Locate the cell with the specified text and output its (x, y) center coordinate. 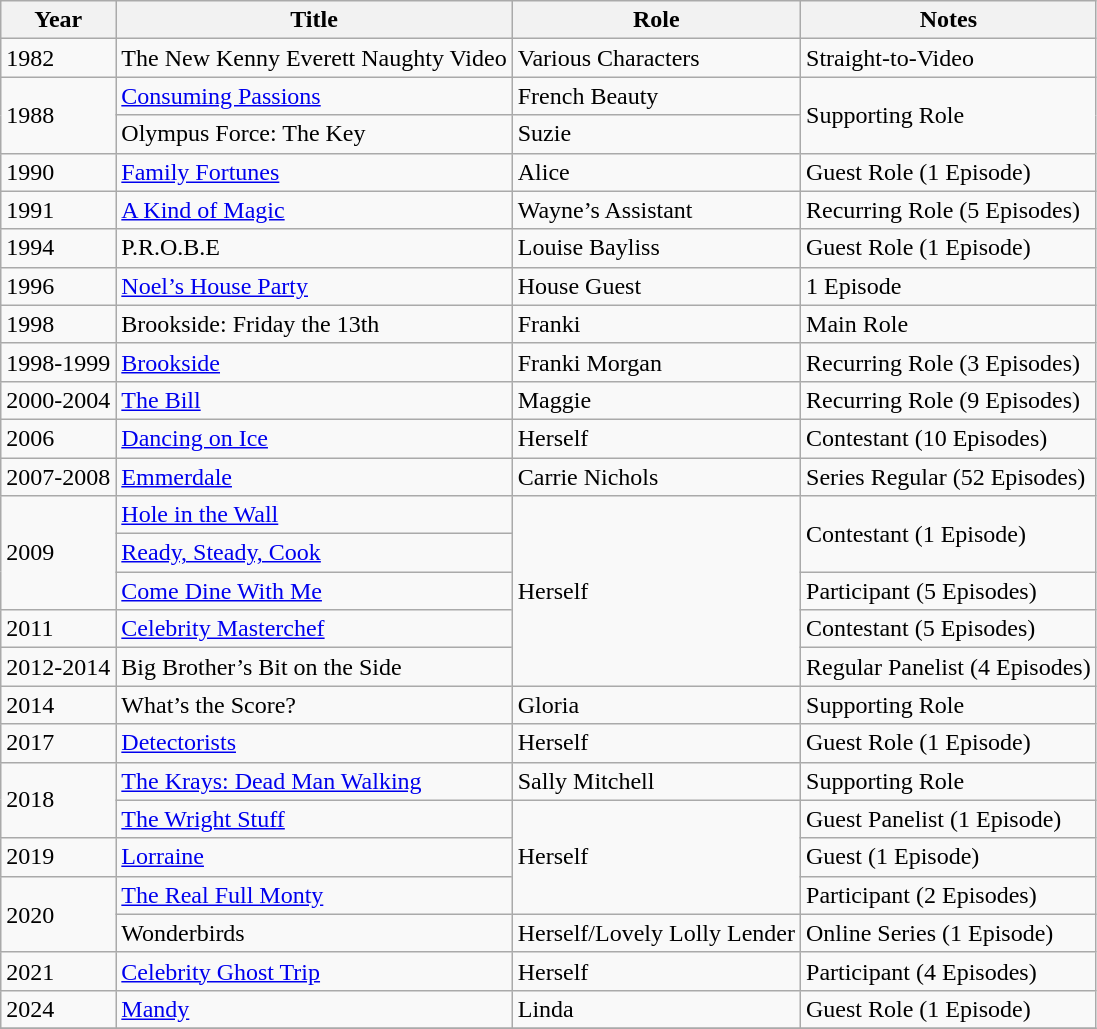
Recurring Role (5 Episodes) (949, 210)
2019 (58, 857)
Notes (949, 20)
Consuming Passions (314, 96)
Come Dine With Me (314, 591)
Straight-to-Video (949, 58)
The Real Full Monty (314, 895)
2024 (58, 1009)
Suzie (656, 134)
Olympus Force: The Key (314, 134)
Recurring Role (3 Episodes) (949, 362)
Guest Panelist (1 Episode) (949, 819)
Carrie Nichols (656, 477)
Ready, Steady, Cook (314, 553)
1982 (58, 58)
Guest (1 Episode) (949, 857)
Herself/Lovely Lolly Lender (656, 933)
Various Characters (656, 58)
House Guest (656, 286)
The New Kenny Everett Naughty Video (314, 58)
Contestant (5 Episodes) (949, 629)
2017 (58, 743)
What’s the Score? (314, 705)
Participant (2 Episodes) (949, 895)
2011 (58, 629)
Main Role (949, 324)
2020 (58, 914)
A Kind of Magic (314, 210)
2021 (58, 971)
Hole in the Wall (314, 515)
Online Series (1 Episode) (949, 933)
2000-2004 (58, 400)
Big Brother’s Bit on the Side (314, 667)
1998 (58, 324)
Title (314, 20)
French Beauty (656, 96)
The Wright Stuff (314, 819)
Louise Bayliss (656, 248)
Wayne’s Assistant (656, 210)
Celebrity Ghost Trip (314, 971)
Series Regular (52 Episodes) (949, 477)
Noel’s House Party (314, 286)
Emmerdale (314, 477)
Year (58, 20)
Regular Panelist (4 Episodes) (949, 667)
Participant (4 Episodes) (949, 971)
Wonderbirds (314, 933)
Lorraine (314, 857)
Maggie (656, 400)
Detectorists (314, 743)
Brookside (314, 362)
Contestant (10 Episodes) (949, 438)
Celebrity Masterchef (314, 629)
2014 (58, 705)
1990 (58, 172)
P.R.O.B.E (314, 248)
Brookside: Friday the 13th (314, 324)
1 Episode (949, 286)
2006 (58, 438)
Franki Morgan (656, 362)
The Bill (314, 400)
Recurring Role (9 Episodes) (949, 400)
Contestant (1 Episode) (949, 534)
2012-2014 (58, 667)
Mandy (314, 1009)
Participant (5 Episodes) (949, 591)
1996 (58, 286)
Sally Mitchell (656, 781)
Gloria (656, 705)
1994 (58, 248)
Dancing on Ice (314, 438)
Alice (656, 172)
2009 (58, 553)
Family Fortunes (314, 172)
2018 (58, 800)
Role (656, 20)
Linda (656, 1009)
Franki (656, 324)
1991 (58, 210)
2007-2008 (58, 477)
1988 (58, 115)
1998-1999 (58, 362)
The Krays: Dead Man Walking (314, 781)
